From the cell containing the given text, extract its center point as (x, y) coordinate. 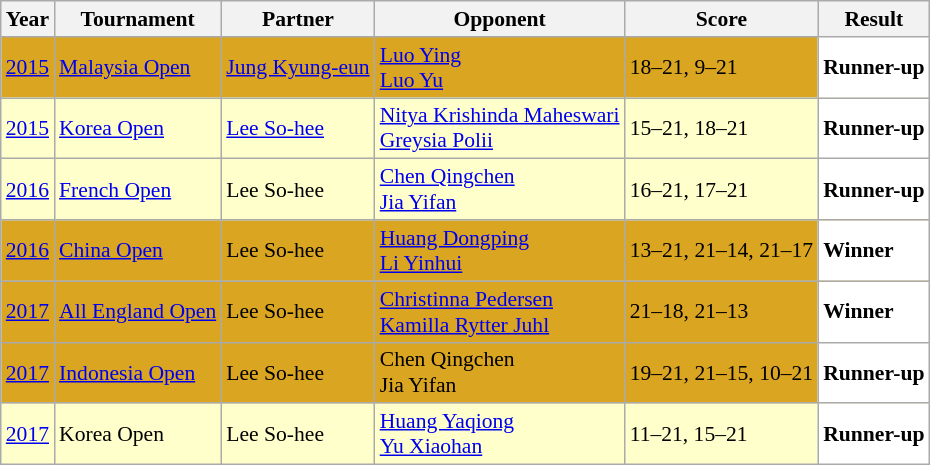
18–21, 9–21 (722, 68)
11–21, 15–21 (722, 434)
Christinna Pedersen Kamilla Rytter Juhl (500, 312)
All England Open (138, 312)
Opponent (500, 19)
13–21, 21–14, 21–17 (722, 250)
Indonesia Open (138, 372)
Luo Ying Luo Yu (500, 68)
Huang Dongping Li Yinhui (500, 250)
Result (874, 19)
Huang Yaqiong Yu Xiaohan (500, 434)
Tournament (138, 19)
French Open (138, 190)
Score (722, 19)
Partner (298, 19)
Year (28, 19)
15–21, 18–21 (722, 128)
19–21, 21–15, 10–21 (722, 372)
Jung Kyung-eun (298, 68)
Nitya Krishinda Maheswari Greysia Polii (500, 128)
Malaysia Open (138, 68)
China Open (138, 250)
21–18, 21–13 (722, 312)
16–21, 17–21 (722, 190)
